For the text-containing cell, return its midpoint in [X, Y] coordinate format. 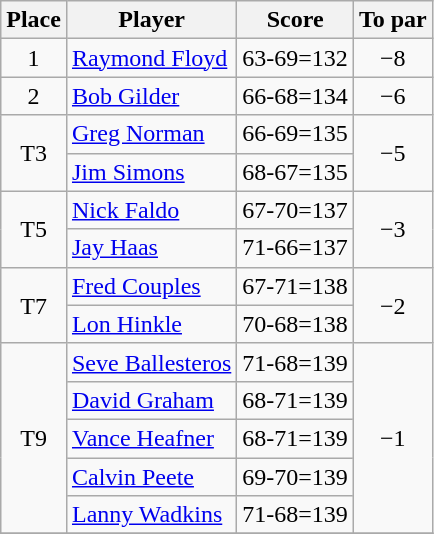
66-68=134 [296, 96]
Lanny Wadkins [151, 515]
T7 [34, 305]
T9 [34, 438]
Nick Faldo [151, 210]
−6 [392, 96]
69-70=139 [296, 477]
Raymond Floyd [151, 58]
−1 [392, 438]
68-67=135 [296, 172]
Calvin Peete [151, 477]
David Graham [151, 400]
Bob Gilder [151, 96]
Fred Couples [151, 286]
Seve Ballesteros [151, 362]
1 [34, 58]
67-70=137 [296, 210]
Jay Haas [151, 248]
To par [392, 20]
63-69=132 [296, 58]
Player [151, 20]
Score [296, 20]
T3 [34, 153]
67-71=138 [296, 286]
2 [34, 96]
−2 [392, 305]
Place [34, 20]
71-66=137 [296, 248]
Jim Simons [151, 172]
−3 [392, 229]
66-69=135 [296, 134]
T5 [34, 229]
−5 [392, 153]
70-68=138 [296, 324]
Vance Heafner [151, 438]
Greg Norman [151, 134]
Lon Hinkle [151, 324]
−8 [392, 58]
